Detect which cell encompasses the target text, then output its (x, y) center coordinate. 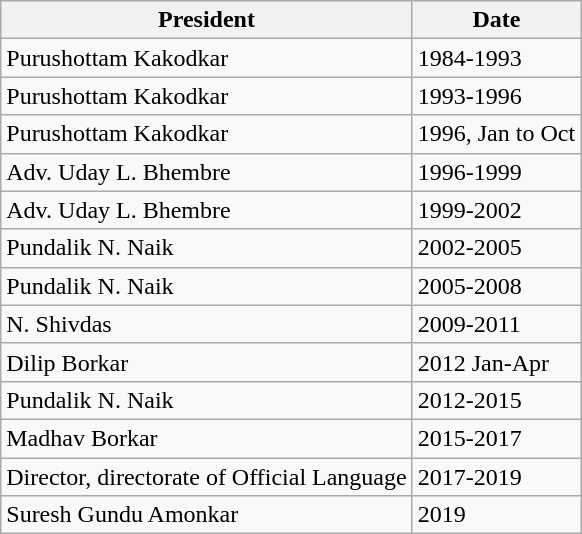
1984-1993 (496, 58)
2012 Jan-Apr (496, 362)
Dilip Borkar (206, 362)
Suresh Gundu Amonkar (206, 515)
1999-2002 (496, 210)
2002-2005 (496, 248)
1993-1996 (496, 96)
2017-2019 (496, 477)
2005-2008 (496, 286)
1996-1999 (496, 172)
Director, directorate of Official Language (206, 477)
2009-2011 (496, 324)
2012-2015 (496, 400)
President (206, 20)
1996, Jan to Oct (496, 134)
2019 (496, 515)
2015-2017 (496, 438)
N. Shivdas (206, 324)
Madhav Borkar (206, 438)
Date (496, 20)
